Return (x, y) of the center of cell containing provided text 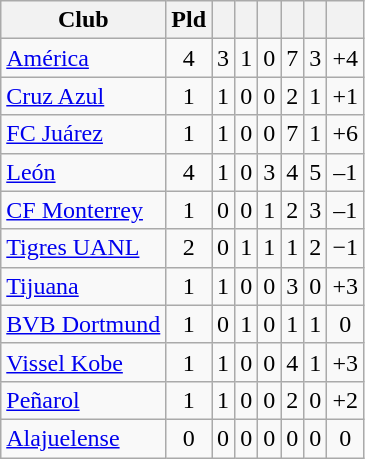
Tigres UANL (84, 248)
+4 (346, 58)
Pld (189, 20)
BVB Dortmund (84, 324)
+1 (346, 96)
CF Monterrey (84, 210)
+6 (346, 134)
Peñarol (84, 400)
Cruz Azul (84, 96)
América (84, 58)
Vissel Kobe (84, 362)
Alajuelense (84, 438)
León (84, 172)
+2 (346, 400)
−1 (346, 248)
Tijuana (84, 286)
Club (84, 20)
FC Juárez (84, 134)
5 (316, 172)
